Find where the given text appears and provide that cell's center as [X, Y] coordinate. 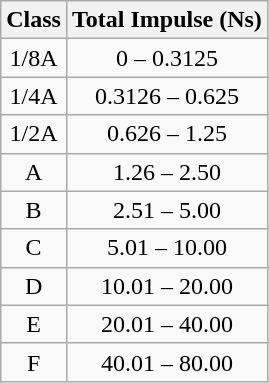
1.26 – 2.50 [166, 172]
2.51 – 5.00 [166, 210]
D [34, 286]
1/2A [34, 134]
0.3126 – 0.625 [166, 96]
40.01 – 80.00 [166, 362]
5.01 – 10.00 [166, 248]
E [34, 324]
Total Impulse (Ns) [166, 20]
C [34, 248]
A [34, 172]
0.626 – 1.25 [166, 134]
1/8A [34, 58]
20.01 – 40.00 [166, 324]
F [34, 362]
B [34, 210]
Class [34, 20]
0 – 0.3125 [166, 58]
10.01 – 20.00 [166, 286]
1/4A [34, 96]
